Identify which cell holds the provided text, then report its [X, Y] central coordinate. 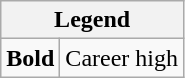
Legend [92, 20]
Career high [122, 58]
Bold [30, 58]
